Search for the cell housing the specified text and yield its (x, y) center coordinate. 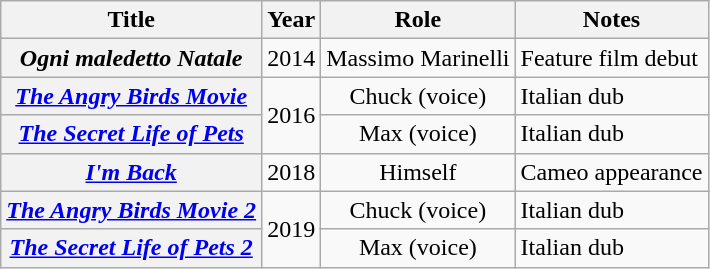
The Angry Birds Movie 2 (132, 210)
The Secret Life of Pets 2 (132, 248)
Title (132, 20)
Notes (612, 20)
2018 (292, 172)
Massimo Marinelli (418, 58)
Role (418, 20)
2014 (292, 58)
Himself (418, 172)
Feature film debut (612, 58)
Cameo appearance (612, 172)
Year (292, 20)
2016 (292, 115)
2019 (292, 229)
The Angry Birds Movie (132, 96)
I'm Back (132, 172)
The Secret Life of Pets (132, 134)
Ogni maledetto Natale (132, 58)
